From the cell containing the given text, extract its center point as (x, y) coordinate. 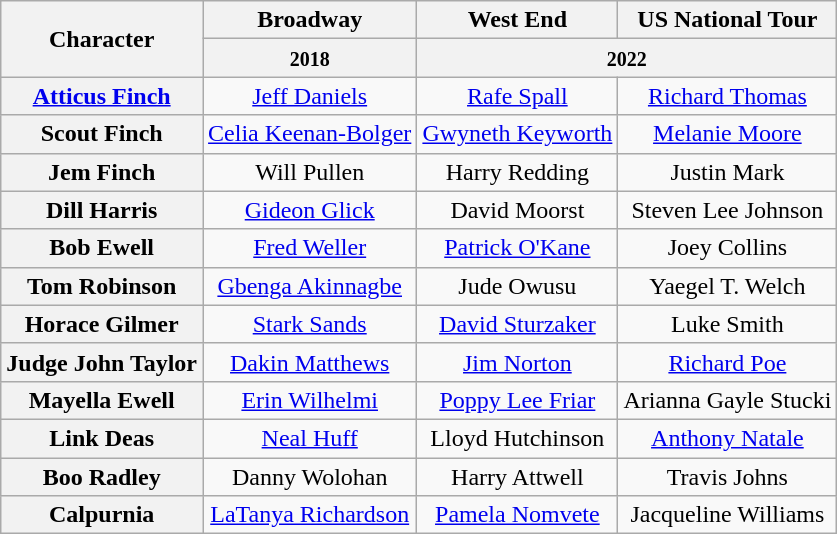
Pamela Nomvete (518, 515)
Jem Finch (102, 172)
Celia Keenan-Bolger (310, 134)
West End (518, 20)
Lloyd Hutchinson (518, 438)
Rafe Spall (518, 96)
Richard Thomas (728, 96)
Judge John Taylor (102, 362)
Patrick O'Kane (518, 248)
Neal Huff (310, 438)
Will Pullen (310, 172)
Gideon Glick (310, 210)
David Sturzaker (518, 324)
Gwyneth Keyworth (518, 134)
LaTanya Richardson (310, 515)
Scout Finch (102, 134)
Melanie Moore (728, 134)
2022 (627, 58)
Jude Owusu (518, 286)
Richard Poe (728, 362)
Anthony Natale (728, 438)
Gbenga Akinnagbe (310, 286)
Atticus Finch (102, 96)
Arianna Gayle Stucki (728, 400)
David Moorst (518, 210)
Bob Ewell (102, 248)
US National Tour (728, 20)
Jacqueline Williams (728, 515)
Justin Mark (728, 172)
Link Deas (102, 438)
Boo Radley (102, 477)
Harry Redding (518, 172)
Jeff Daniels (310, 96)
Mayella Ewell (102, 400)
Dill Harris (102, 210)
Horace Gilmer (102, 324)
Jim Norton (518, 362)
Steven Lee Johnson (728, 210)
Character (102, 39)
Broadway (310, 20)
Calpurnia (102, 515)
Luke Smith (728, 324)
Poppy Lee Friar (518, 400)
2018 (310, 58)
Harry Attwell (518, 477)
Travis Johns (728, 477)
Fred Weller (310, 248)
Tom Robinson (102, 286)
Yaegel T. Welch (728, 286)
Erin Wilhelmi (310, 400)
Joey Collins (728, 248)
Danny Wolohan (310, 477)
Stark Sands (310, 324)
Dakin Matthews (310, 362)
